Detect which cell encompasses the target text, then output its [X, Y] center coordinate. 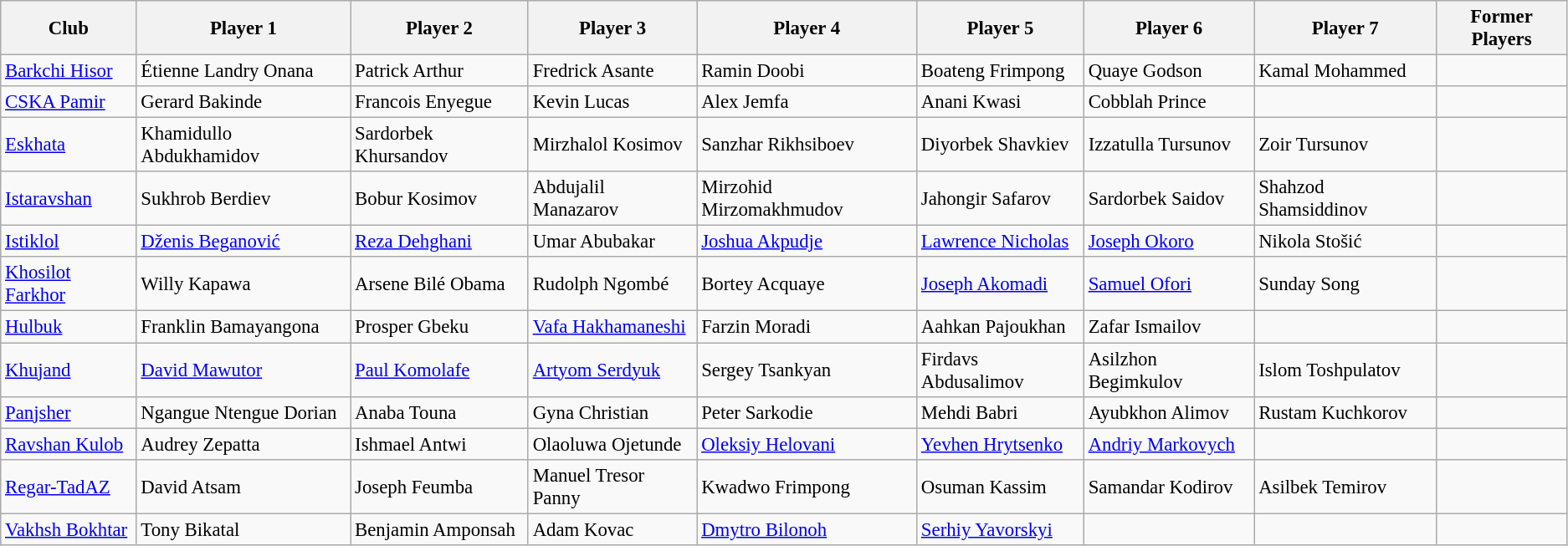
Quaye Godson [1168, 71]
Joseph Feumba [440, 487]
Samandar Kodirov [1168, 487]
Former Players [1502, 28]
Ishmael Antwi [440, 444]
Franklin Bamayangona [243, 327]
Player 2 [440, 28]
CSKA Pamir [69, 102]
Sukhrob Berdiev [243, 199]
Firdavs Abdusalimov [1001, 370]
Sardorbek Saidov [1168, 199]
Zafar Ismailov [1168, 327]
Yevhen Hrytsenko [1001, 444]
Kamal Mohammed [1345, 71]
Cobblah Prince [1168, 102]
David Atsam [243, 487]
Gyna Christian [612, 412]
Izzatulla Tursunov [1168, 145]
Aahkan Pajoukhan [1001, 327]
Manuel Tresor Panny [612, 487]
Étienne Landry Onana [243, 71]
Vakhsh Bokhtar [69, 529]
Arsene Bilé Obama [440, 284]
Asilbek Temirov [1345, 487]
Player 5 [1001, 28]
Istaravshan [69, 199]
Fredrick Asante [612, 71]
Farzin Moradi [807, 327]
Ramin Doobi [807, 71]
Artyom Serdyuk [612, 370]
Barkchi Hisor [69, 71]
Player 4 [807, 28]
Gerard Bakinde [243, 102]
Reza Dehghani [440, 242]
Mehdi Babri [1001, 412]
Willy Kapawa [243, 284]
Hulbuk [69, 327]
Ngangue Ntengue Dorian [243, 412]
Alex Jemfa [807, 102]
Shahzod Shamsiddinov [1345, 199]
Peter Sarkodie [807, 412]
Regar-TadAZ [69, 487]
Player 6 [1168, 28]
Mirzhalol Kosimov [612, 145]
Zoir Tursunov [1345, 145]
Bobur Kosimov [440, 199]
Tony Bikatal [243, 529]
Nikola Stošić [1345, 242]
Khosilot Farkhor [69, 284]
Ravshan Kulob [69, 444]
Sardorbek Khursandov [440, 145]
Lawrence Nicholas [1001, 242]
Serhiy Yavorskyi [1001, 529]
Rustam Kuchkorov [1345, 412]
Player 1 [243, 28]
Andriy Markovych [1168, 444]
Joseph Okoro [1168, 242]
Boateng Frimpong [1001, 71]
Sunday Song [1345, 284]
Joseph Akomadi [1001, 284]
Vafa Hakhamaneshi [612, 327]
Adam Kovac [612, 529]
Islom Toshpulatov [1345, 370]
Osuman Kassim [1001, 487]
Eskhata [69, 145]
Francois Enyegue [440, 102]
Player 7 [1345, 28]
Anaba Touna [440, 412]
Patrick Arthur [440, 71]
Jahongir Safarov [1001, 199]
Samuel Ofori [1168, 284]
Bortey Acquaye [807, 284]
Dmytro Bilonoh [807, 529]
Oleksiy Helovani [807, 444]
Khamidullo Abdukhamidov [243, 145]
Olaoluwa Ojetunde [612, 444]
Kevin Lucas [612, 102]
Asilzhon Begimkulov [1168, 370]
Istiklol [69, 242]
Benjamin Amponsah [440, 529]
Anani Kwasi [1001, 102]
Paul Komolafe [440, 370]
Club [69, 28]
David Mawutor [243, 370]
Joshua Akpudje [807, 242]
Dženis Beganović [243, 242]
Mirzohid Mirzomakhmudov [807, 199]
Ayubkhon Alimov [1168, 412]
Rudolph Ngombé [612, 284]
Prosper Gbeku [440, 327]
Diyorbek Shavkiev [1001, 145]
Audrey Zepatta [243, 444]
Kwadwo Frimpong [807, 487]
Khujand [69, 370]
Sanzhar Rikhsiboev [807, 145]
Umar Abubakar [612, 242]
Sergey Tsankyan [807, 370]
Player 3 [612, 28]
Panjsher [69, 412]
Abdujalil Manazarov [612, 199]
